For the text-containing cell, return its midpoint in (X, Y) coordinate format. 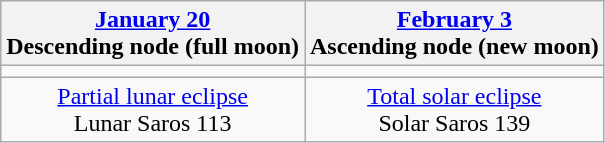
Partial lunar eclipseLunar Saros 113 (153, 110)
February 3Ascending node (new moon) (454, 34)
January 20Descending node (full moon) (153, 34)
Total solar eclipseSolar Saros 139 (454, 110)
